Search for the cell housing the specified text and yield its (x, y) center coordinate. 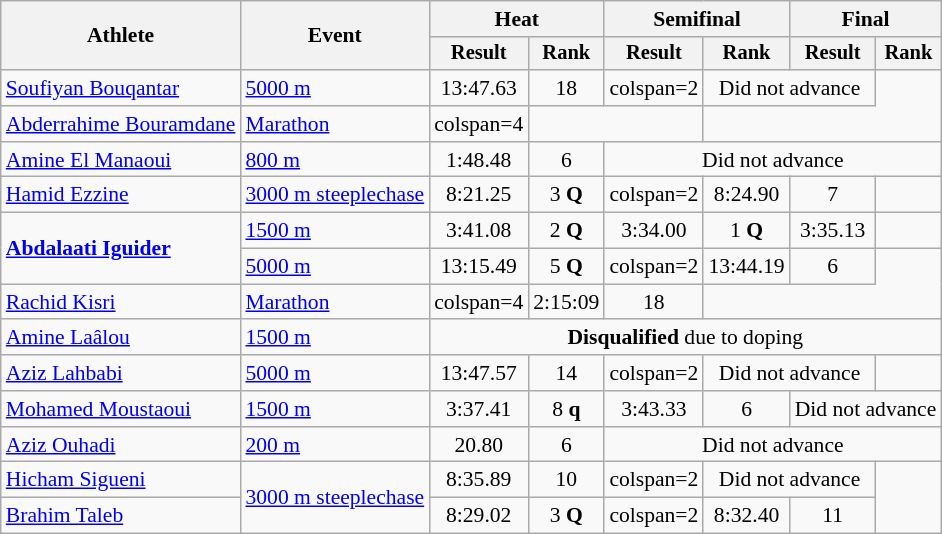
3:37.41 (478, 409)
Aziz Lahbabi (121, 373)
Brahim Taleb (121, 516)
1 Q (746, 231)
800 m (334, 160)
13:44.19 (746, 267)
Final (866, 19)
14 (566, 373)
13:47.57 (478, 373)
Abdalaati Iguider (121, 248)
10 (566, 480)
3:35.13 (833, 231)
8:35.89 (478, 480)
8:21.25 (478, 195)
Hicham Sigueni (121, 480)
13:15.49 (478, 267)
3:34.00 (654, 231)
13:47.63 (478, 88)
Disqualified due to doping (685, 338)
8:32.40 (746, 516)
Heat (516, 19)
1:48.48 (478, 160)
11 (833, 516)
7 (833, 195)
Mohamed Moustaoui (121, 409)
3:43.33 (654, 409)
5 Q (566, 267)
8:24.90 (746, 195)
Athlete (121, 36)
2:15:09 (566, 302)
Aziz Ouhadi (121, 445)
Event (334, 36)
3:41.08 (478, 231)
2 Q (566, 231)
Amine Laâlou (121, 338)
200 m (334, 445)
Soufiyan Bouqantar (121, 88)
Abderrahime Bouramdane (121, 124)
8:29.02 (478, 516)
20.80 (478, 445)
8 q (566, 409)
Semifinal (696, 19)
Hamid Ezzine (121, 195)
Rachid Kisri (121, 302)
Amine El Manaoui (121, 160)
